Output the (x, y) coordinate of the center of the cell containing the given text.  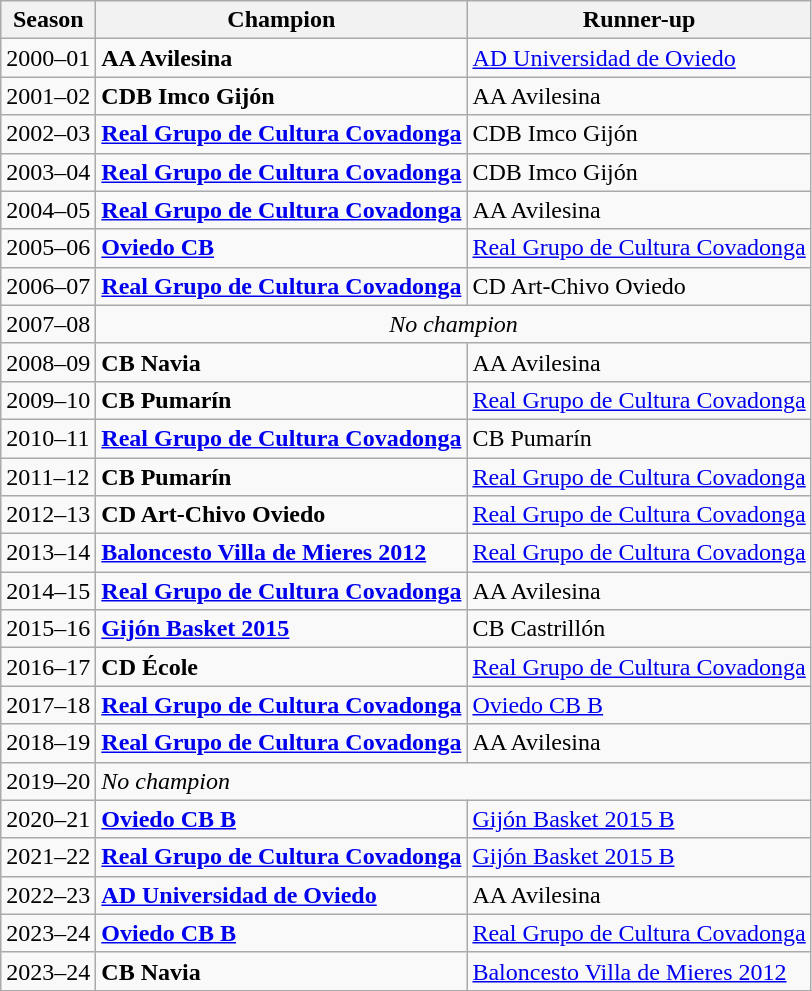
2008–09 (48, 362)
2015–16 (48, 629)
2009–10 (48, 400)
2014–15 (48, 591)
2022–23 (48, 895)
2018–19 (48, 743)
Champion (282, 20)
Gijón Basket 2015 (282, 629)
2003–04 (48, 172)
2010–11 (48, 438)
2016–17 (48, 667)
2004–05 (48, 210)
2019–20 (48, 781)
2012–13 (48, 515)
2006–07 (48, 286)
CD École (282, 667)
2021–22 (48, 857)
CB Castrillón (639, 629)
2011–12 (48, 477)
2001–02 (48, 96)
2007–08 (48, 324)
2002–03 (48, 134)
2005–06 (48, 248)
2020–21 (48, 819)
Runner-up (639, 20)
Season (48, 20)
Oviedo CB (282, 248)
2000–01 (48, 58)
2017–18 (48, 705)
2013–14 (48, 553)
